Pinpoint the cell where the given text exists, returning its (X, Y) midpoint coordinate. 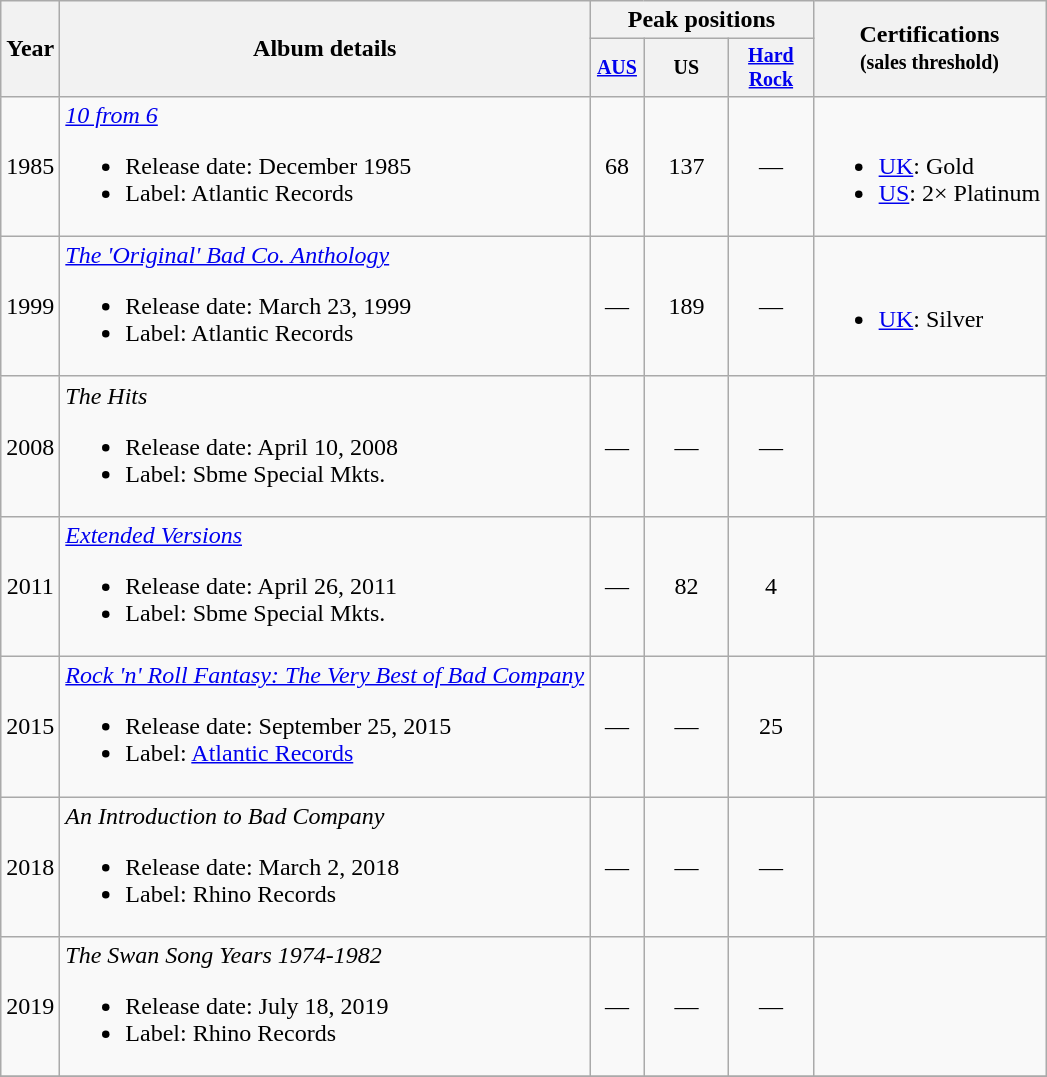
HardRock (771, 68)
1985 (30, 166)
189 (686, 306)
1999 (30, 306)
The Swan Song Years 1974-1982Release date: July 18, 2019Label: Rhino Records (325, 1007)
2019 (30, 1007)
Certifications(sales threshold) (930, 49)
An Introduction to Bad CompanyRelease date: March 2, 2018Label: Rhino Records (325, 867)
Extended VersionsRelease date: April 26, 2011Label: Sbme Special Mkts. (325, 586)
UK: GoldUS: 2× Platinum (930, 166)
2011 (30, 586)
The 'Original' Bad Co. AnthologyRelease date: March 23, 1999Label: Atlantic Records (325, 306)
UK: Silver (930, 306)
2018 (30, 867)
68 (617, 166)
82 (686, 586)
AUS (617, 68)
2008 (30, 446)
4 (771, 586)
Rock 'n' Roll Fantasy: The Very Best of Bad CompanyRelease date: September 25, 2015Label: Atlantic Records (325, 727)
25 (771, 727)
Peak positions (702, 20)
US (686, 68)
Year (30, 49)
2015 (30, 727)
10 from 6Release date: December 1985Label: Atlantic Records (325, 166)
137 (686, 166)
The HitsRelease date: April 10, 2008Label: Sbme Special Mkts. (325, 446)
Album details (325, 49)
